Scan for the cell matching the given text and deliver its (x, y) coordinate at center. 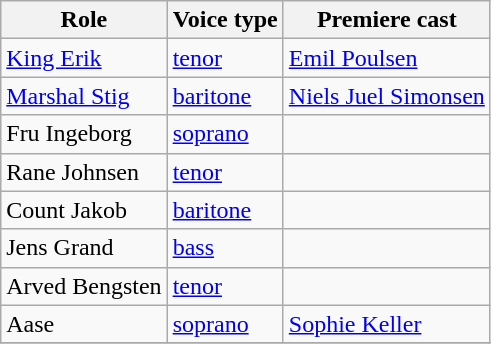
Role (84, 20)
King Erik (84, 58)
Premiere cast (386, 20)
Marshal Stig (84, 96)
Niels Juel Simonsen (386, 96)
Voice type (225, 20)
Fru Ingeborg (84, 134)
Arved Bengsten (84, 286)
Count Jakob (84, 210)
Emil Poulsen (386, 58)
Jens Grand (84, 248)
Sophie Keller (386, 324)
Aase (84, 324)
Rane Johnsen (84, 172)
bass (225, 248)
